For the text-containing cell, return its midpoint in [x, y] coordinate format. 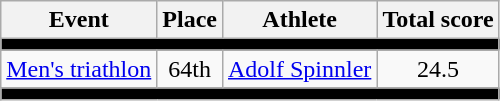
Adolf Spinnler [299, 69]
24.5 [438, 69]
Total score [438, 20]
Men's triathlon [79, 69]
64th [190, 69]
Event [79, 20]
Athlete [299, 20]
Place [190, 20]
